Extract the (X, Y) coordinate from the center of the cell holding the provided text.  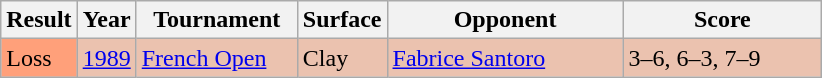
Score (722, 20)
Result (39, 20)
Year (106, 20)
3–6, 6–3, 7–9 (722, 58)
Fabrice Santoro (505, 58)
Clay (342, 58)
French Open (216, 58)
Loss (39, 58)
Opponent (505, 20)
Surface (342, 20)
1989 (106, 58)
Tournament (216, 20)
